Search for the cell housing the specified text and yield its (x, y) center coordinate. 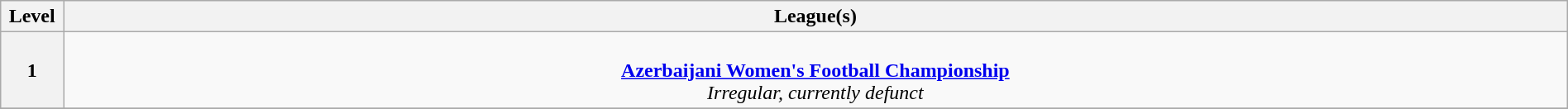
1 (32, 70)
League(s) (815, 17)
Azerbaijani Women's Football Championship Irregular, currently defunct (815, 70)
Level (32, 17)
